Scan for the cell matching the given text and deliver its (X, Y) coordinate at center. 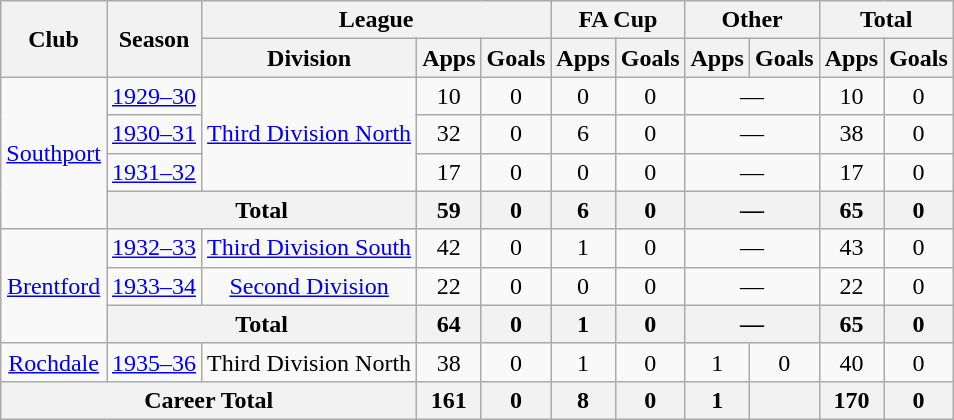
8 (583, 400)
Career Total (209, 400)
170 (851, 400)
32 (449, 134)
Third Division South (310, 248)
40 (851, 362)
Southport (54, 153)
59 (449, 210)
1930–31 (154, 134)
FA Cup (618, 20)
161 (449, 400)
Brentford (54, 286)
Division (310, 58)
1933–34 (154, 286)
64 (449, 324)
Club (54, 39)
League (376, 20)
1931–32 (154, 172)
1932–33 (154, 248)
Rochdale (54, 362)
42 (449, 248)
Other (752, 20)
Second Division (310, 286)
1929–30 (154, 96)
1935–36 (154, 362)
Season (154, 39)
43 (851, 248)
